Scan for the cell matching the given text and deliver its (x, y) coordinate at center. 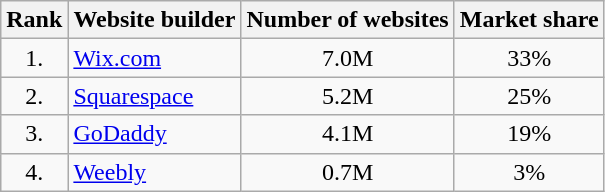
7.0M (348, 58)
Squarespace (154, 96)
Rank (34, 20)
Weebly (154, 172)
4.1M (348, 134)
Website builder (154, 20)
0.7M (348, 172)
1. (34, 58)
Market share (529, 20)
Number of websites (348, 20)
3. (34, 134)
Wix.com (154, 58)
19% (529, 134)
25% (529, 96)
2. (34, 96)
4. (34, 172)
3% (529, 172)
33% (529, 58)
5.2M (348, 96)
GoDaddy (154, 134)
